Capture the cell that displays the provided text and extract its [x, y] central coordinate. 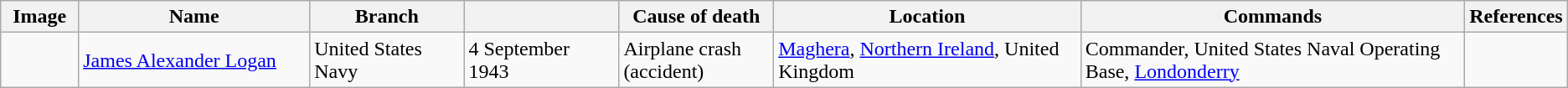
Image [40, 17]
Airplane crash (accident) [697, 60]
Commands [1272, 17]
Name [194, 17]
References [1516, 17]
4 September 1943 [541, 60]
James Alexander Logan [194, 60]
Location [928, 17]
Branch [387, 17]
United States Navy [387, 60]
Maghera, Northern Ireland, United Kingdom [928, 60]
Commander, United States Naval Operating Base, Londonderry [1272, 60]
Cause of death [697, 17]
